Output the (x, y) coordinate of the center of the cell containing the given text.  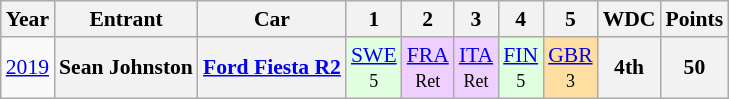
Sean Johnston (126, 68)
Entrant (126, 19)
2 (428, 19)
GBR3 (570, 68)
Points (695, 19)
FRARet (428, 68)
5 (570, 19)
50 (695, 68)
2019 (28, 68)
3 (476, 19)
1 (374, 19)
FIN5 (520, 68)
Year (28, 19)
4th (630, 68)
WDC (630, 19)
ITARet (476, 68)
SWE5 (374, 68)
Ford Fiesta R2 (272, 68)
4 (520, 19)
Car (272, 19)
